Extract the [X, Y] coordinate from the center of the cell holding the provided text.  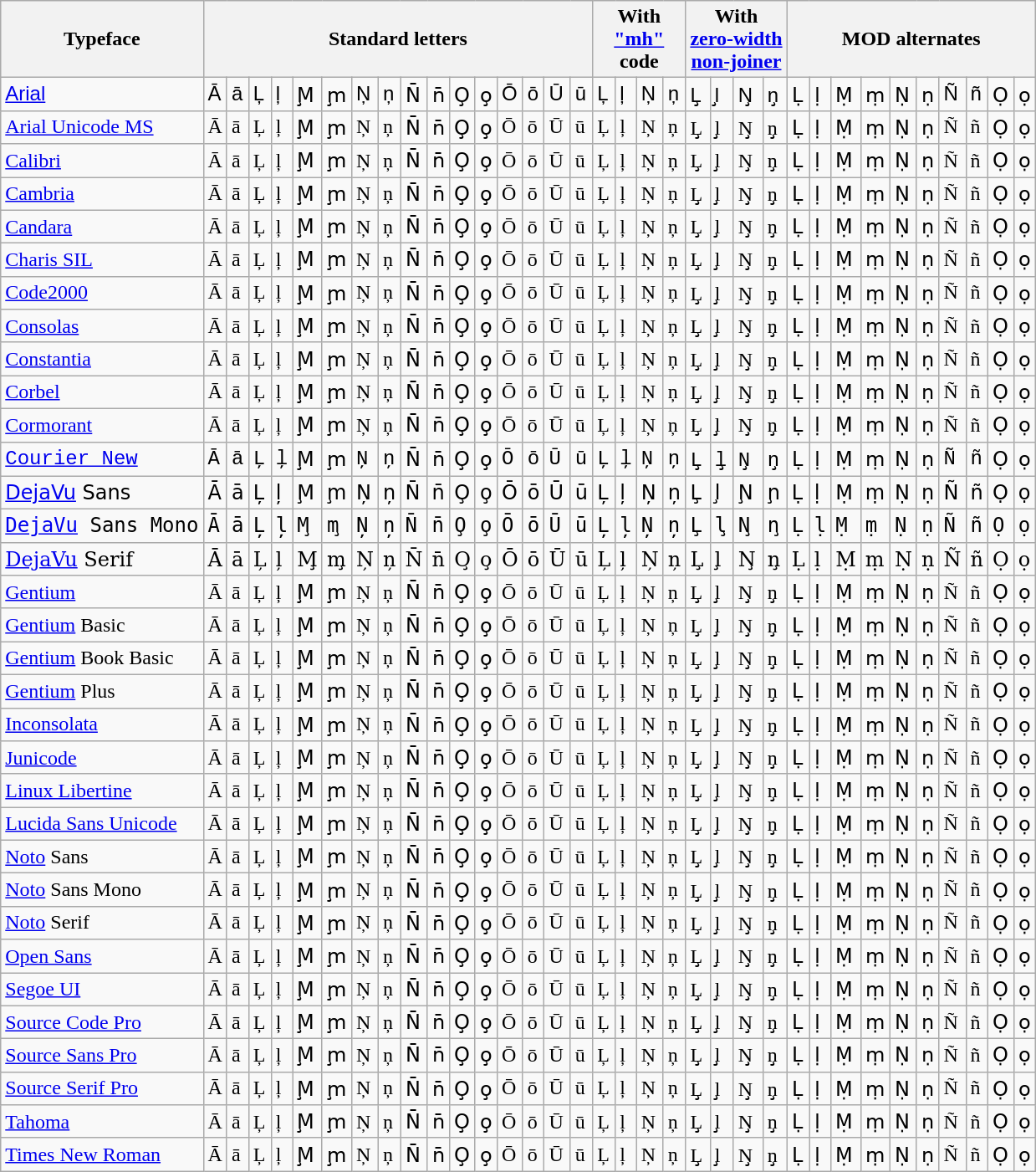
Cormorant [102, 425]
Arial Unicode MS [102, 127]
Arial [102, 95]
DejaVu Serif [102, 559]
Withzero-widthnon-joiner [736, 39]
With"mh"code [639, 39]
Gentium Book Basic [102, 658]
Lucida Sans Unicode [102, 824]
Noto Serif [102, 923]
Gentium Basic [102, 625]
Linux Libertine [102, 791]
Times New Roman [102, 1154]
Gentium [102, 592]
Courier New [102, 458]
Source Code Pro [102, 1022]
Charis SIL [102, 260]
Candara [102, 227]
Calibri [102, 161]
Segoe UI [102, 989]
DejaVu Sans [102, 493]
Standard letters [398, 39]
Code2000 [102, 293]
Junicode [102, 758]
Inconsolata [102, 724]
Gentium Plus [102, 691]
Consolas [102, 326]
Noto Sans Mono [102, 890]
Open Sans [102, 956]
Noto Sans [102, 857]
Source Serif Pro [102, 1088]
Tahoma [102, 1122]
Corbel [102, 392]
Typeface [102, 39]
MOD alternates [911, 39]
Source Sans Pro [102, 1056]
Cambria [102, 194]
DejaVu Sans Mono [102, 526]
Constantia [102, 359]
